From the cell containing the given text, extract its center point as (X, Y) coordinate. 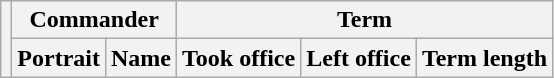
Name (140, 58)
Took office (239, 58)
Term (365, 20)
Left office (359, 58)
Term length (484, 58)
Commander (94, 20)
Portrait (59, 58)
